Search for the cell housing the specified text and yield its (x, y) center coordinate. 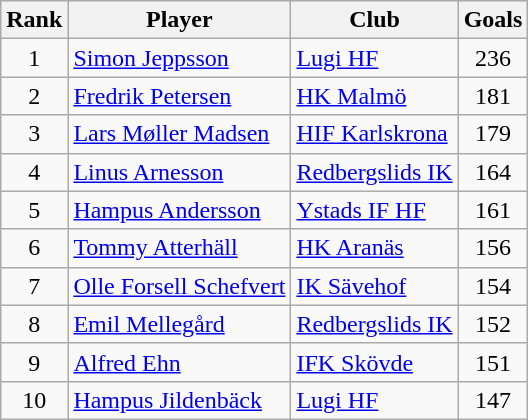
Hampus Jildenbäck (180, 400)
Player (180, 20)
Lars Møller Madsen (180, 134)
Alfred Ehn (180, 362)
164 (493, 172)
HIF Karlskrona (374, 134)
181 (493, 96)
Ystads IF HF (374, 210)
154 (493, 286)
5 (34, 210)
1 (34, 58)
Simon Jeppsson (180, 58)
Rank (34, 20)
Emil Mellegård (180, 324)
151 (493, 362)
Tommy Atterhäll (180, 248)
HK Aranäs (374, 248)
156 (493, 248)
4 (34, 172)
161 (493, 210)
152 (493, 324)
Club (374, 20)
2 (34, 96)
Fredrik Petersen (180, 96)
HK Malmö (374, 96)
7 (34, 286)
6 (34, 248)
3 (34, 134)
Linus Arnesson (180, 172)
179 (493, 134)
236 (493, 58)
IK Sävehof (374, 286)
147 (493, 400)
10 (34, 400)
Hampus Andersson (180, 210)
8 (34, 324)
Goals (493, 20)
IFK Skövde (374, 362)
Olle Forsell Schefvert (180, 286)
9 (34, 362)
